Locate the cell with the specified text and output its [X, Y] center coordinate. 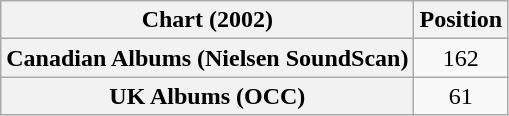
162 [461, 58]
Canadian Albums (Nielsen SoundScan) [208, 58]
UK Albums (OCC) [208, 96]
Position [461, 20]
Chart (2002) [208, 20]
61 [461, 96]
